Detect which cell encompasses the target text, then output its (x, y) center coordinate. 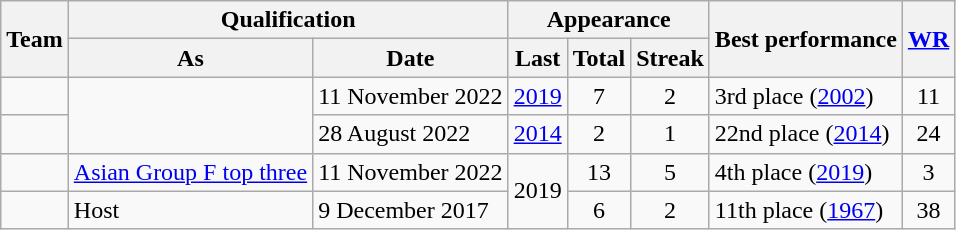
Host (190, 210)
1 (670, 134)
WR (928, 39)
Best performance (806, 39)
11 (928, 96)
28 August 2022 (410, 134)
7 (599, 96)
24 (928, 134)
38 (928, 210)
9 December 2017 (410, 210)
5 (670, 172)
11th place (1967) (806, 210)
Date (410, 58)
3 (928, 172)
Qualification (288, 20)
Team (35, 39)
Appearance (608, 20)
2014 (538, 134)
As (190, 58)
4th place (2019) (806, 172)
6 (599, 210)
Asian Group F top three (190, 172)
22nd place (2014) (806, 134)
Streak (670, 58)
3rd place (2002) (806, 96)
13 (599, 172)
Last (538, 58)
Total (599, 58)
